Identify which cell holds the provided text, then report its (x, y) central coordinate. 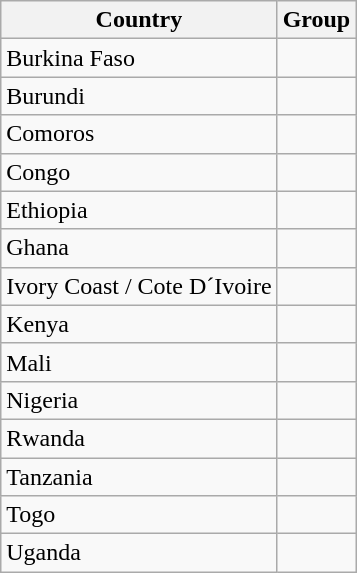
Ghana (139, 248)
Togo (139, 515)
Burkina Faso (139, 58)
Tanzania (139, 477)
Kenya (139, 324)
Rwanda (139, 438)
Comoros (139, 134)
Burundi (139, 96)
Ethiopia (139, 210)
Congo (139, 172)
Uganda (139, 553)
Group (316, 20)
Ivory Coast / Cote D´Ivoire (139, 286)
Mali (139, 362)
Nigeria (139, 400)
Country (139, 20)
